Scan for the cell matching the given text and deliver its [X, Y] coordinate at center. 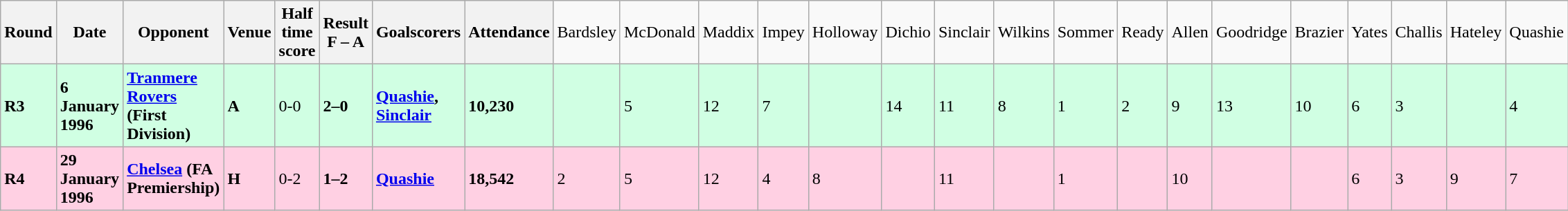
14 [908, 105]
A [249, 105]
Holloway [845, 33]
Venue [249, 33]
Chelsea (FA Premiership) [173, 178]
Brazier [1319, 33]
R4 [28, 178]
Sommer [1085, 33]
13 [1251, 105]
0-2 [297, 178]
Date [89, 33]
Goalscorers [418, 33]
Wilkins [1024, 33]
Tranmere Rovers (First Division) [173, 105]
H [249, 178]
1–2 [346, 178]
Sinclair [964, 33]
2–0 [346, 105]
R3 [28, 105]
18,542 [509, 178]
10,230 [509, 105]
Impey [783, 33]
Bardsley [587, 33]
Dichio [908, 33]
Challis [1418, 33]
6 January 1996 [89, 105]
Goodridge [1251, 33]
Half time score [297, 33]
Hateley [1476, 33]
Round [28, 33]
McDonald [659, 33]
Quashie, Sinclair [418, 105]
Ready [1143, 33]
Allen [1190, 33]
Maddix [729, 33]
29 January 1996 [89, 178]
Yates [1370, 33]
Attendance [509, 33]
0-0 [297, 105]
ResultF – A [346, 33]
Opponent [173, 33]
